Identify which cell holds the provided text, then report its (X, Y) central coordinate. 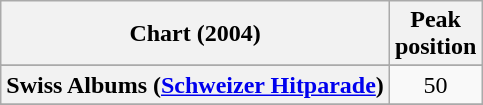
Swiss Albums (Schweizer Hitparade) (196, 85)
Peakposition (435, 34)
50 (435, 85)
Chart (2004) (196, 34)
